For the text-containing cell, return its midpoint in [X, Y] coordinate format. 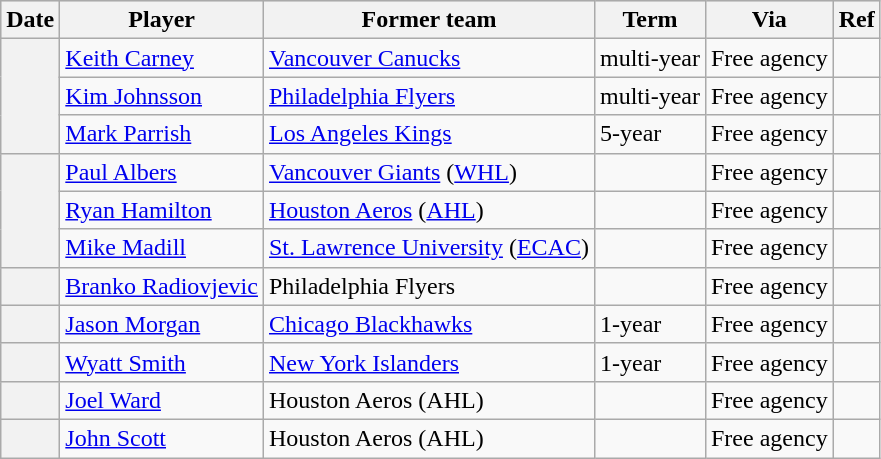
Term [650, 20]
Kim Johnsson [162, 96]
Vancouver Giants (WHL) [428, 172]
Vancouver Canucks [428, 58]
Joel Ward [162, 400]
Via [769, 20]
Jason Morgan [162, 324]
Wyatt Smith [162, 362]
St. Lawrence University (ECAC) [428, 248]
Mark Parrish [162, 134]
Keith Carney [162, 58]
New York Islanders [428, 362]
Paul Albers [162, 172]
Player [162, 20]
Former team [428, 20]
Ref [856, 20]
John Scott [162, 438]
Chicago Blackhawks [428, 324]
Ryan Hamilton [162, 210]
Date [30, 20]
Mike Madill [162, 248]
Los Angeles Kings [428, 134]
5-year [650, 134]
Branko Radiovjevic [162, 286]
